Return (X, Y) of the center of cell containing provided text 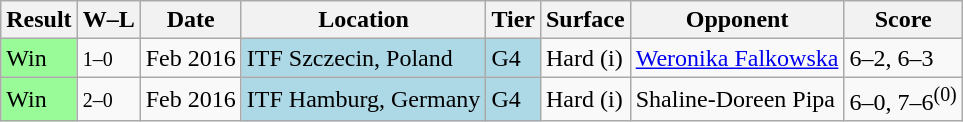
Location (364, 20)
Score (903, 20)
1–0 (108, 58)
Tier (514, 20)
Opponent (737, 20)
Result (39, 20)
Surface (585, 20)
2–0 (108, 100)
W–L (108, 20)
Shaline-Doreen Pipa (737, 100)
Weronika Falkowska (737, 58)
6–0, 7–6(0) (903, 100)
6–2, 6–3 (903, 58)
ITF Hamburg, Germany (364, 100)
Date (190, 20)
ITF Szczecin, Poland (364, 58)
